Capture the cell that displays the provided text and extract its [X, Y] central coordinate. 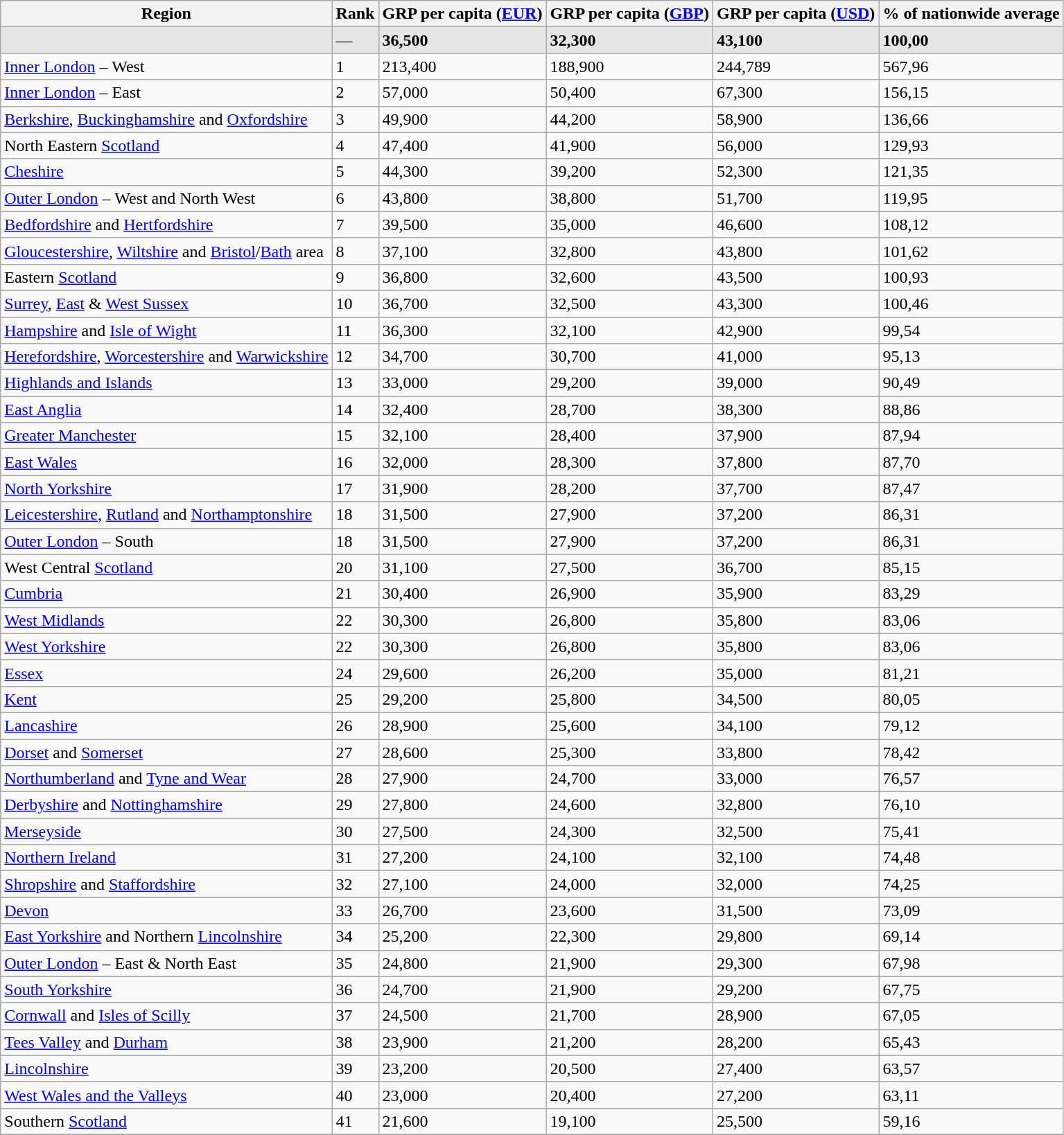
567,96 [971, 67]
Inner London – West [166, 67]
49,900 [462, 119]
North Eastern Scotland [166, 146]
31,100 [462, 567]
Northumberland and Tyne and Wear [166, 779]
69,14 [971, 937]
95,13 [971, 357]
31,900 [462, 489]
26,700 [462, 910]
75,41 [971, 832]
43,500 [796, 277]
Greater Manchester [166, 436]
Inner London – East [166, 93]
32,300 [629, 40]
39,500 [462, 225]
29 [355, 805]
52,300 [796, 172]
GRP per capita (USD) [796, 14]
21 [355, 594]
50,400 [629, 93]
Highlands and Islands [166, 383]
57,000 [462, 93]
30 [355, 832]
21,600 [462, 1121]
85,15 [971, 567]
28,400 [629, 436]
Cornwall and Isles of Scilly [166, 1016]
74,48 [971, 858]
88,86 [971, 410]
41 [355, 1121]
Derbyshire and Nottinghamshire [166, 805]
29,300 [796, 963]
West Midlands [166, 620]
11 [355, 331]
Lincolnshire [166, 1068]
36,800 [462, 277]
76,57 [971, 779]
101,62 [971, 251]
213,400 [462, 67]
5 [355, 172]
39,000 [796, 383]
Essex [166, 673]
244,789 [796, 67]
24,100 [629, 858]
67,75 [971, 989]
Dorset and Somerset [166, 752]
North Yorkshire [166, 489]
34,500 [796, 699]
25,200 [462, 937]
GRP per capita (GBP) [629, 14]
25,800 [629, 699]
1 [355, 67]
67,300 [796, 93]
Outer London – East & North East [166, 963]
136,66 [971, 119]
188,900 [629, 67]
38 [355, 1042]
Hampshire and Isle of Wight [166, 331]
41,900 [629, 146]
79,12 [971, 725]
63,11 [971, 1095]
43,100 [796, 40]
25,300 [629, 752]
39 [355, 1068]
108,12 [971, 225]
36 [355, 989]
74,25 [971, 884]
44,300 [462, 172]
Eastern Scotland [166, 277]
35,900 [796, 594]
26 [355, 725]
27,100 [462, 884]
28,700 [629, 410]
41,000 [796, 357]
67,05 [971, 1016]
Outer London – South [166, 541]
34,100 [796, 725]
12 [355, 357]
24,800 [462, 963]
67,98 [971, 963]
West Wales and the Valleys [166, 1095]
Cheshire [166, 172]
90,49 [971, 383]
38,800 [629, 198]
129,93 [971, 146]
Region [166, 14]
9 [355, 277]
87,70 [971, 462]
76,10 [971, 805]
37,700 [796, 489]
East Yorkshire and Northern Lincolnshire [166, 937]
23,000 [462, 1095]
37,900 [796, 436]
Berkshire, Buckinghamshire and Oxfordshire [166, 119]
42,900 [796, 331]
36,300 [462, 331]
8 [355, 251]
20 [355, 567]
3 [355, 119]
Lancashire [166, 725]
21,700 [629, 1016]
56,000 [796, 146]
37 [355, 1016]
Gloucestershire, Wiltshire and Bristol/Bath area [166, 251]
28 [355, 779]
Kent [166, 699]
23,600 [629, 910]
87,47 [971, 489]
29,600 [462, 673]
100,00 [971, 40]
26,900 [629, 594]
36,500 [462, 40]
33 [355, 910]
30,700 [629, 357]
65,43 [971, 1042]
24 [355, 673]
121,35 [971, 172]
119,95 [971, 198]
Southern Scotland [166, 1121]
Leicestershire, Rutland and Northamptonshire [166, 515]
10 [355, 303]
81,21 [971, 673]
34,700 [462, 357]
28,600 [462, 752]
31 [355, 858]
33,800 [796, 752]
Merseyside [166, 832]
73,09 [971, 910]
63,57 [971, 1068]
South Yorkshire [166, 989]
21,200 [629, 1042]
32,600 [629, 277]
Cumbria [166, 594]
West Central Scotland [166, 567]
27 [355, 752]
16 [355, 462]
17 [355, 489]
Herefordshire, Worcestershire and Warwickshire [166, 357]
25,500 [796, 1121]
23,900 [462, 1042]
4 [355, 146]
20,500 [629, 1068]
25 [355, 699]
19,100 [629, 1121]
25,600 [629, 725]
28,300 [629, 462]
24,600 [629, 805]
7 [355, 225]
38,300 [796, 410]
Bedfordshire and Hertfordshire [166, 225]
14 [355, 410]
43,300 [796, 303]
6 [355, 198]
27,400 [796, 1068]
% of nationwide average [971, 14]
46,600 [796, 225]
East Wales [166, 462]
Northern Ireland [166, 858]
35 [355, 963]
44,200 [629, 119]
100,93 [971, 277]
13 [355, 383]
59,16 [971, 1121]
22,300 [629, 937]
27,800 [462, 805]
15 [355, 436]
Shropshire and Staffordshire [166, 884]
24,300 [629, 832]
40 [355, 1095]
32,400 [462, 410]
100,46 [971, 303]
32 [355, 884]
37,100 [462, 251]
80,05 [971, 699]
83,29 [971, 594]
20,400 [629, 1095]
156,15 [971, 93]
East Anglia [166, 410]
— [355, 40]
29,800 [796, 937]
Rank [355, 14]
99,54 [971, 331]
26,200 [629, 673]
2 [355, 93]
78,42 [971, 752]
Tees Valley and Durham [166, 1042]
West Yorkshire [166, 646]
47,400 [462, 146]
37,800 [796, 462]
23,200 [462, 1068]
Surrey, East & West Sussex [166, 303]
30,400 [462, 594]
Devon [166, 910]
87,94 [971, 436]
24,000 [629, 884]
39,200 [629, 172]
Outer London – West and North West [166, 198]
GRP per capita (EUR) [462, 14]
51,700 [796, 198]
58,900 [796, 119]
24,500 [462, 1016]
34 [355, 937]
